Locate the cell with the specified text and output its (x, y) center coordinate. 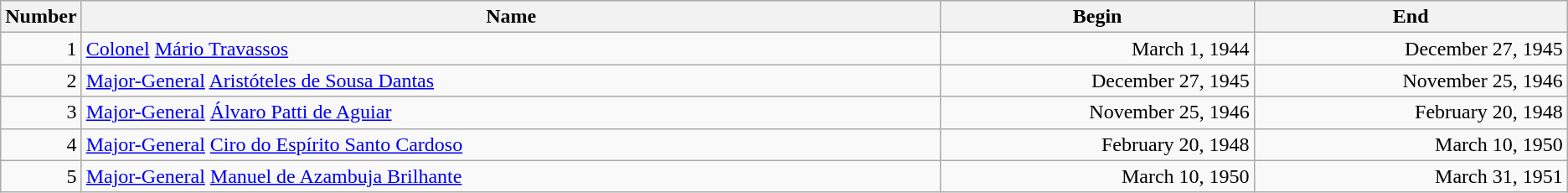
3 (41, 112)
5 (41, 176)
March 31, 1951 (1411, 176)
End (1411, 17)
2 (41, 81)
Major-General Aristóteles de Sousa Dantas (511, 81)
1 (41, 49)
Major-General Ciro do Espírito Santo Cardoso (511, 144)
Colonel Mário Travassos (511, 49)
Number (41, 17)
Major-General Manuel de Azambuja Brilhante (511, 176)
Begin (1097, 17)
Name (511, 17)
Major-General Álvaro Patti de Aguiar (511, 112)
4 (41, 144)
March 1, 1944 (1097, 49)
